From the cell containing the given text, extract its center point as (X, Y) coordinate. 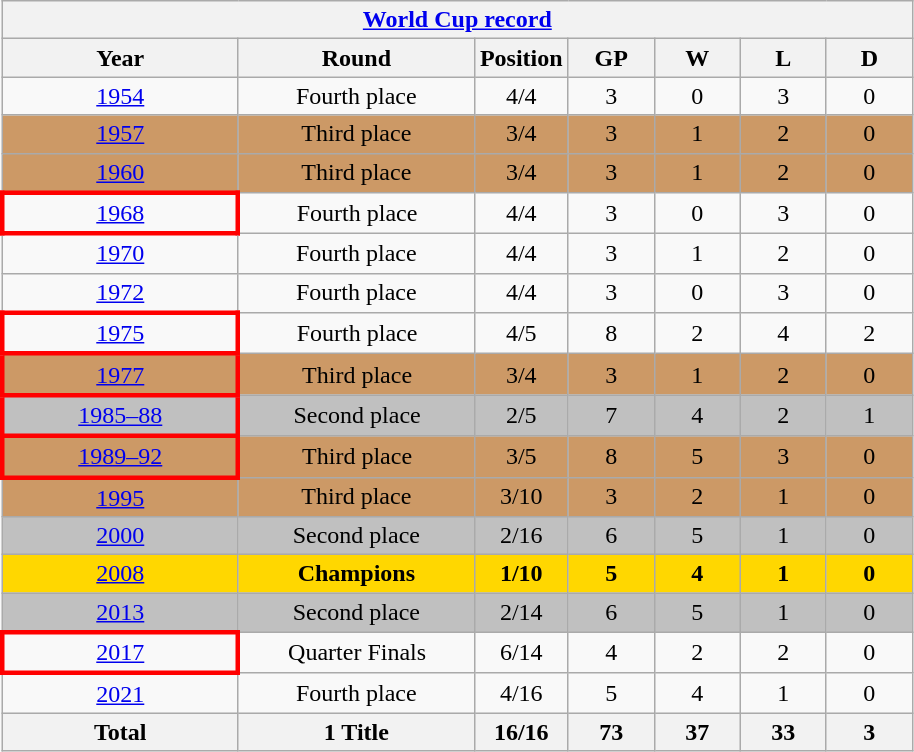
Champions (356, 574)
1954 (120, 96)
4/5 (521, 334)
2017 (120, 652)
7 (611, 416)
2000 (120, 536)
3/10 (521, 497)
1985–88 (120, 416)
1977 (120, 374)
1968 (120, 214)
Total (120, 732)
1960 (120, 173)
73 (611, 732)
4/16 (521, 693)
33 (783, 732)
Quarter Finals (356, 652)
1 Title (356, 732)
2/16 (521, 536)
1989–92 (120, 456)
37 (697, 732)
GP (611, 58)
W (697, 58)
2013 (120, 613)
1972 (120, 293)
2/5 (521, 416)
1970 (120, 254)
World Cup record (457, 20)
2021 (120, 693)
16/16 (521, 732)
1975 (120, 334)
1995 (120, 497)
D (869, 58)
Position (521, 58)
3/5 (521, 456)
2008 (120, 574)
Year (120, 58)
1957 (120, 134)
Round (356, 58)
1/10 (521, 574)
L (783, 58)
6/14 (521, 652)
2/14 (521, 613)
